Pinpoint the cell where the given text exists, returning its (X, Y) midpoint coordinate. 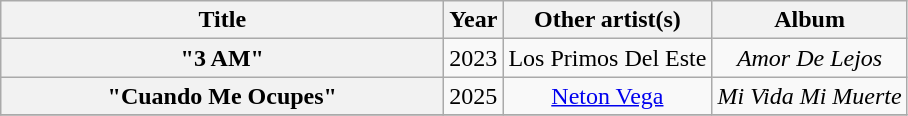
2025 (474, 96)
Los Primos Del Este (608, 58)
Year (474, 20)
Title (222, 20)
2023 (474, 58)
"3 AM" (222, 58)
Album (810, 20)
"Cuando Me Ocupes" (222, 96)
Mi Vida Mi Muerte (810, 96)
Other artist(s) (608, 20)
Neton Vega (608, 96)
Amor De Lejos (810, 58)
